Detect which cell encompasses the target text, then output its [X, Y] center coordinate. 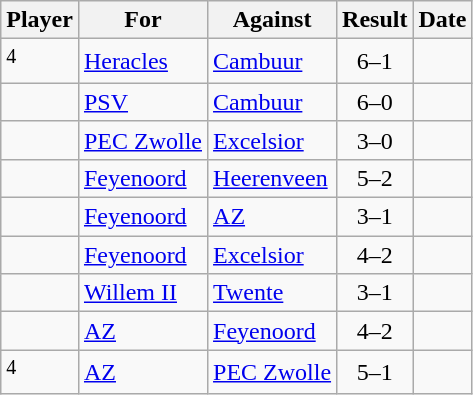
Against [272, 20]
5–1 [375, 372]
Heracles [142, 62]
Willem II [142, 293]
Heerenveen [272, 178]
3–0 [375, 140]
Result [375, 20]
Player [40, 20]
5–2 [375, 178]
PSV [142, 102]
6–1 [375, 62]
Twente [272, 293]
For [142, 20]
6–0 [375, 102]
Date [442, 20]
